Find where the given text appears and provide that cell's center as [X, Y] coordinate. 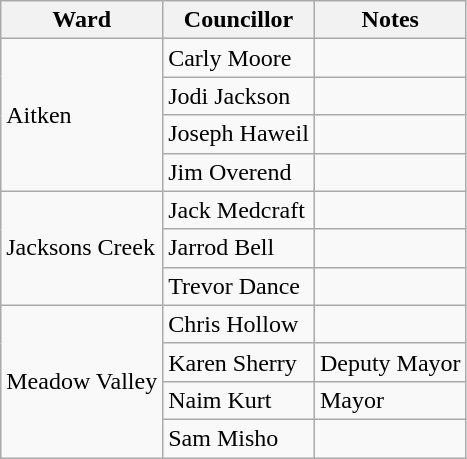
Naim Kurt [239, 400]
Joseph Haweil [239, 134]
Jim Overend [239, 172]
Jack Medcraft [239, 210]
Chris Hollow [239, 324]
Deputy Mayor [390, 362]
Aitken [82, 115]
Councillor [239, 20]
Ward [82, 20]
Notes [390, 20]
Jarrod Bell [239, 248]
Karen Sherry [239, 362]
Meadow Valley [82, 381]
Carly Moore [239, 58]
Sam Misho [239, 438]
Jodi Jackson [239, 96]
Jacksons Creek [82, 248]
Trevor Dance [239, 286]
Mayor [390, 400]
